Locate the cell with the specified text and output its [X, Y] center coordinate. 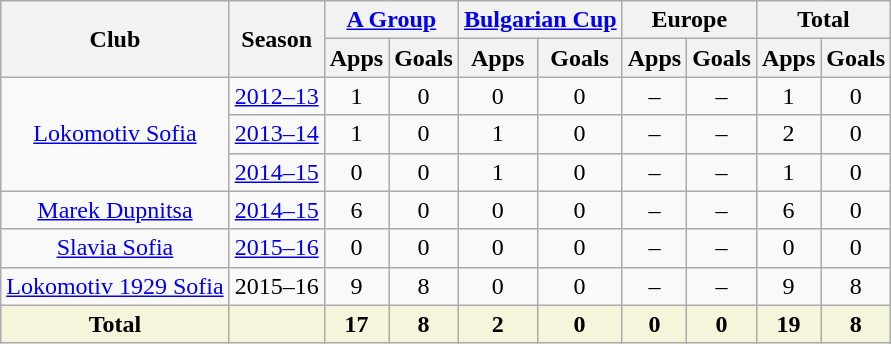
2012–13 [276, 96]
Club [115, 39]
Lokomotiv Sofia [115, 134]
Marek Dupnitsa [115, 210]
Lokomotiv 1929 Sofia [115, 286]
Season [276, 39]
2013–14 [276, 134]
17 [356, 324]
Bulgarian Cup [540, 20]
Europe [689, 20]
19 [788, 324]
Slavia Sofia [115, 248]
A Group [391, 20]
